Search for the cell housing the specified text and yield its [X, Y] center coordinate. 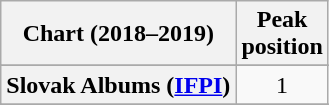
Peak position [282, 34]
1 [282, 85]
Slovak Albums (IFPI) [118, 85]
Chart (2018–2019) [118, 34]
